Extract the [X, Y] coordinate from the center of the cell holding the provided text.  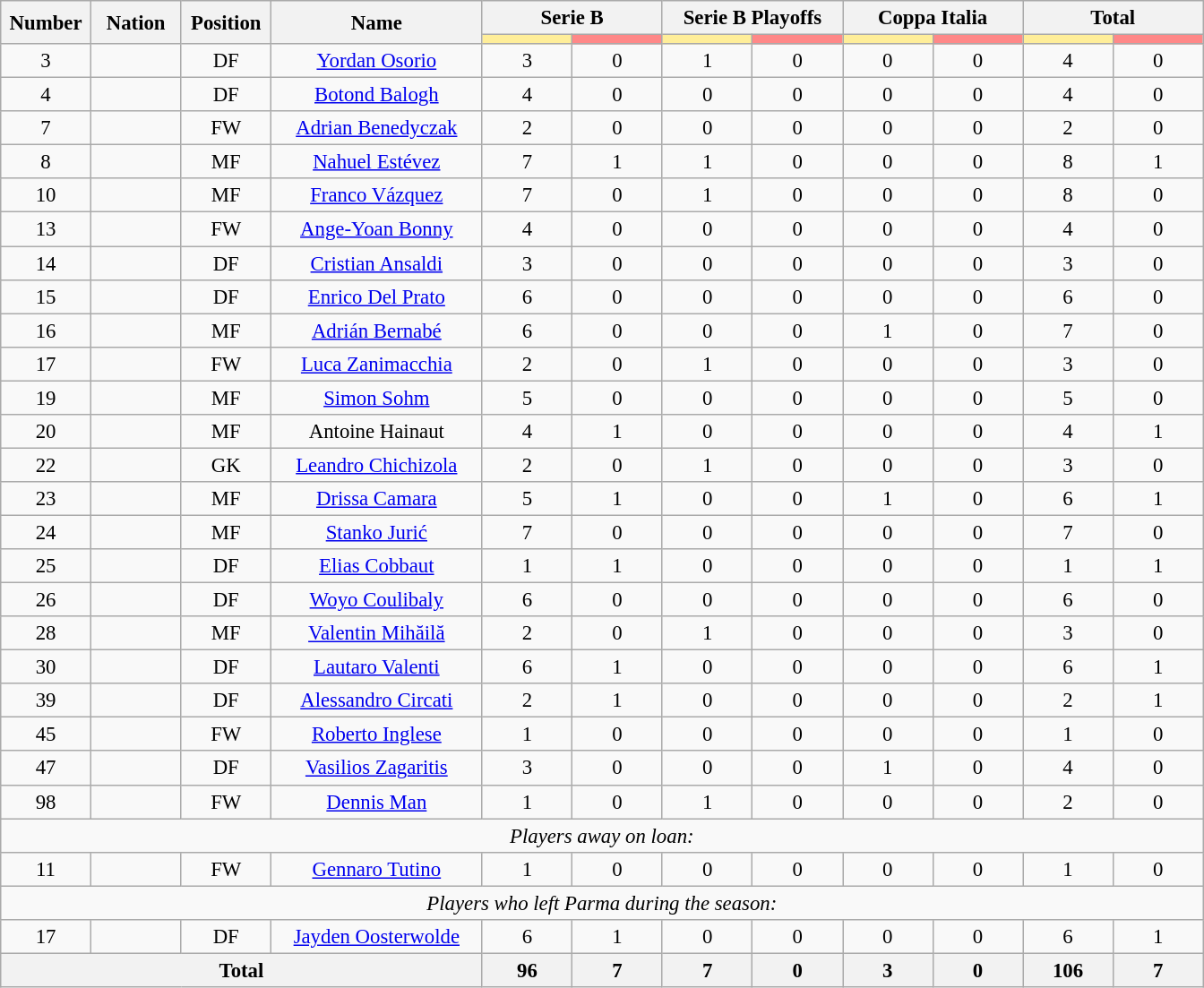
Simon Sohm [377, 398]
Jayden Oosterwolde [377, 937]
Adrian Benedyczak [377, 128]
Nation [136, 22]
Serie B [572, 18]
47 [47, 769]
20 [47, 432]
Players who left Parma during the season: [602, 903]
GK [226, 465]
23 [47, 499]
Botond Balogh [377, 95]
Enrico Del Prato [377, 296]
14 [47, 263]
15 [47, 296]
Antoine Hainaut [377, 432]
Franco Vázquez [377, 196]
Cristian Ansaldi [377, 263]
30 [47, 667]
Stanko Jurić [377, 532]
26 [47, 600]
25 [47, 566]
Lautaro Valenti [377, 667]
Leandro Chichizola [377, 465]
19 [47, 398]
Alessandro Circati [377, 700]
Drissa Camara [377, 499]
Elias Cobbaut [377, 566]
45 [47, 735]
98 [47, 802]
Coppa Italia [932, 18]
10 [47, 196]
24 [47, 532]
Dennis Man [377, 802]
Luca Zanimacchia [377, 364]
Adrián Bernabé [377, 331]
96 [527, 970]
Name [377, 22]
Ange-Yoan Bonny [377, 229]
Vasilios Zagaritis [377, 769]
Gennaro Tutino [377, 869]
Yordan Osorio [377, 61]
22 [47, 465]
Position [226, 22]
Players away on loan: [602, 836]
Nahuel Estévez [377, 162]
106 [1068, 970]
Woyo Coulibaly [377, 600]
16 [47, 331]
39 [47, 700]
28 [47, 633]
Roberto Inglese [377, 735]
Valentin Mihăilă [377, 633]
Serie B Playoffs [752, 18]
Number [47, 22]
11 [47, 869]
13 [47, 229]
